For the text-containing cell, return its midpoint in [X, Y] coordinate format. 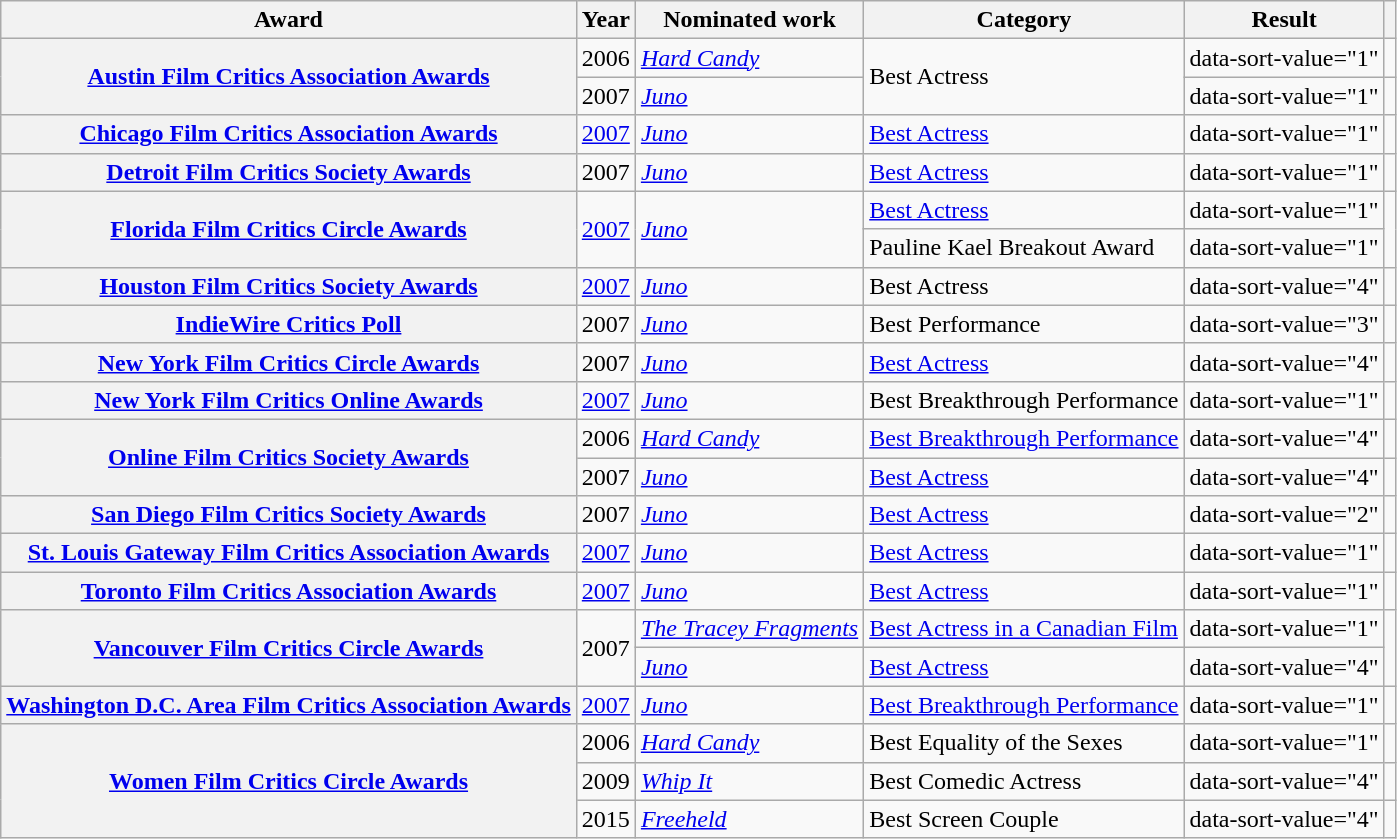
St. Louis Gateway Film Critics Association Awards [289, 553]
The Tracey Fragments [749, 629]
San Diego Film Critics Society Awards [289, 515]
Houston Film Critics Society Awards [289, 286]
2009 [606, 781]
Best Performance [1024, 324]
Chicago Film Critics Association Awards [289, 134]
Freeheld [749, 819]
Pauline Kael Breakout Award [1024, 248]
Online Film Critics Society Awards [289, 457]
Detroit Film Critics Society Awards [289, 172]
IndieWire Critics Poll [289, 324]
Award [289, 20]
Florida Film Critics Circle Awards [289, 229]
Austin Film Critics Association Awards [289, 77]
Best Screen Couple [1024, 819]
Best Actress in a Canadian Film [1024, 629]
Category [1024, 20]
Nominated work [749, 20]
Women Film Critics Circle Awards [289, 781]
Result [1284, 20]
data-sort-value="3" [1284, 324]
Toronto Film Critics Association Awards [289, 591]
Best Comedic Actress [1024, 781]
Whip It [749, 781]
data-sort-value="2" [1284, 515]
New York Film Critics Online Awards [289, 400]
2015 [606, 819]
Best Equality of the Sexes [1024, 743]
New York Film Critics Circle Awards [289, 362]
Washington D.C. Area Film Critics Association Awards [289, 705]
Vancouver Film Critics Circle Awards [289, 648]
Year [606, 20]
